Provide the (X, Y) coordinate of the cell's center where the given text is located.  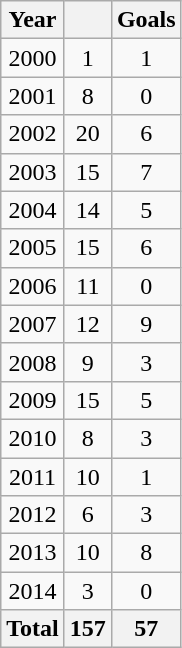
2014 (33, 591)
2011 (33, 477)
2005 (33, 248)
2007 (33, 324)
2009 (33, 400)
Total (33, 629)
2004 (33, 210)
2001 (33, 96)
12 (88, 324)
2013 (33, 553)
Goals (146, 20)
2012 (33, 515)
Year (33, 20)
7 (146, 172)
11 (88, 286)
57 (146, 629)
2010 (33, 438)
2003 (33, 172)
2002 (33, 134)
2006 (33, 286)
157 (88, 629)
14 (88, 210)
2008 (33, 362)
2000 (33, 58)
20 (88, 134)
